For the text-containing cell, return its midpoint in (X, Y) coordinate format. 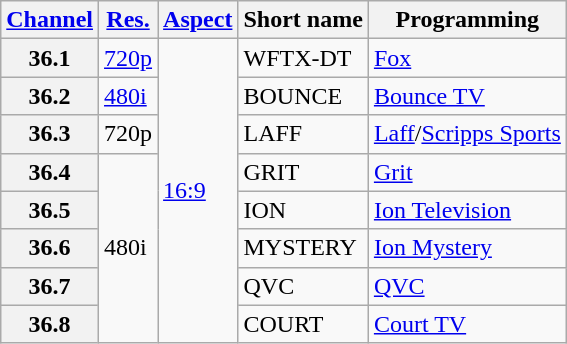
Programming (467, 20)
16:9 (198, 191)
36.1 (50, 58)
Aspect (198, 20)
WFTX-DT (303, 58)
Channel (50, 20)
36.3 (50, 134)
Court TV (467, 324)
Res. (128, 20)
Laff/Scripps Sports (467, 134)
GRIT (303, 172)
ION (303, 210)
Fox (467, 58)
BOUNCE (303, 96)
36.4 (50, 172)
Ion Mystery (467, 248)
36.2 (50, 96)
MYSTERY (303, 248)
Short name (303, 20)
Grit (467, 172)
COURT (303, 324)
36.8 (50, 324)
36.7 (50, 286)
Bounce TV (467, 96)
Ion Television (467, 210)
36.5 (50, 210)
36.6 (50, 248)
LAFF (303, 134)
